Find where the given text appears and provide that cell's center as (x, y) coordinate. 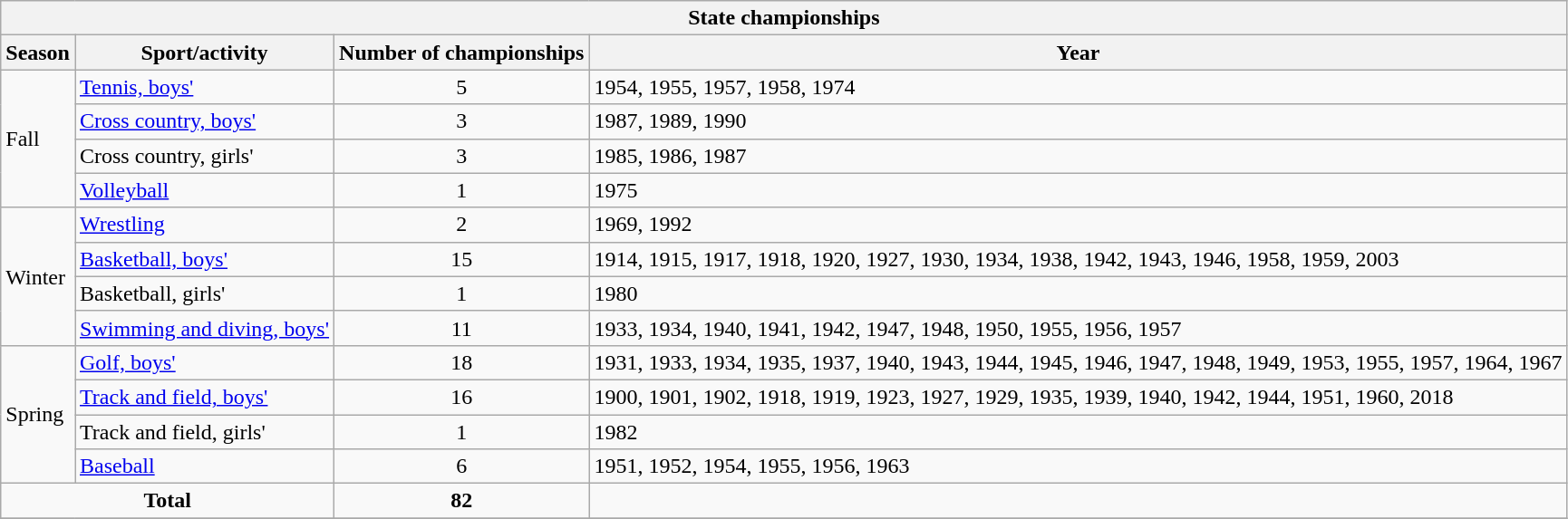
State championships (784, 18)
1982 (1079, 432)
Number of championships (462, 53)
Golf, boys' (204, 362)
Sport/activity (204, 53)
Total (168, 501)
11 (462, 328)
1954, 1955, 1957, 1958, 1974 (1079, 87)
Cross country, boys' (204, 121)
Spring (38, 414)
1987, 1989, 1990 (1079, 121)
Volleyball (204, 190)
1975 (1079, 190)
1980 (1079, 293)
1914, 1915, 1917, 1918, 1920, 1927, 1930, 1934, 1938, 1942, 1943, 1946, 1958, 1959, 2003 (1079, 259)
1985, 1986, 1987 (1079, 156)
Year (1079, 53)
1900, 1901, 1902, 1918, 1919, 1923, 1927, 1929, 1935, 1939, 1940, 1942, 1944, 1951, 1960, 2018 (1079, 397)
Tennis, boys' (204, 87)
15 (462, 259)
Track and field, girls' (204, 432)
1951, 1952, 1954, 1955, 1956, 1963 (1079, 466)
Wrestling (204, 225)
Basketball, boys' (204, 259)
5 (462, 87)
18 (462, 362)
Track and field, boys' (204, 397)
Season (38, 53)
82 (462, 501)
1931, 1933, 1934, 1935, 1937, 1940, 1943, 1944, 1945, 1946, 1947, 1948, 1949, 1953, 1955, 1957, 1964, 1967 (1079, 362)
2 (462, 225)
6 (462, 466)
Basketball, girls' (204, 293)
16 (462, 397)
Cross country, girls' (204, 156)
Fall (38, 139)
1933, 1934, 1940, 1941, 1942, 1947, 1948, 1950, 1955, 1956, 1957 (1079, 328)
Swimming and diving, boys' (204, 328)
1969, 1992 (1079, 225)
Winter (38, 276)
Baseball (204, 466)
